From the cell containing the given text, extract its center point as (X, Y) coordinate. 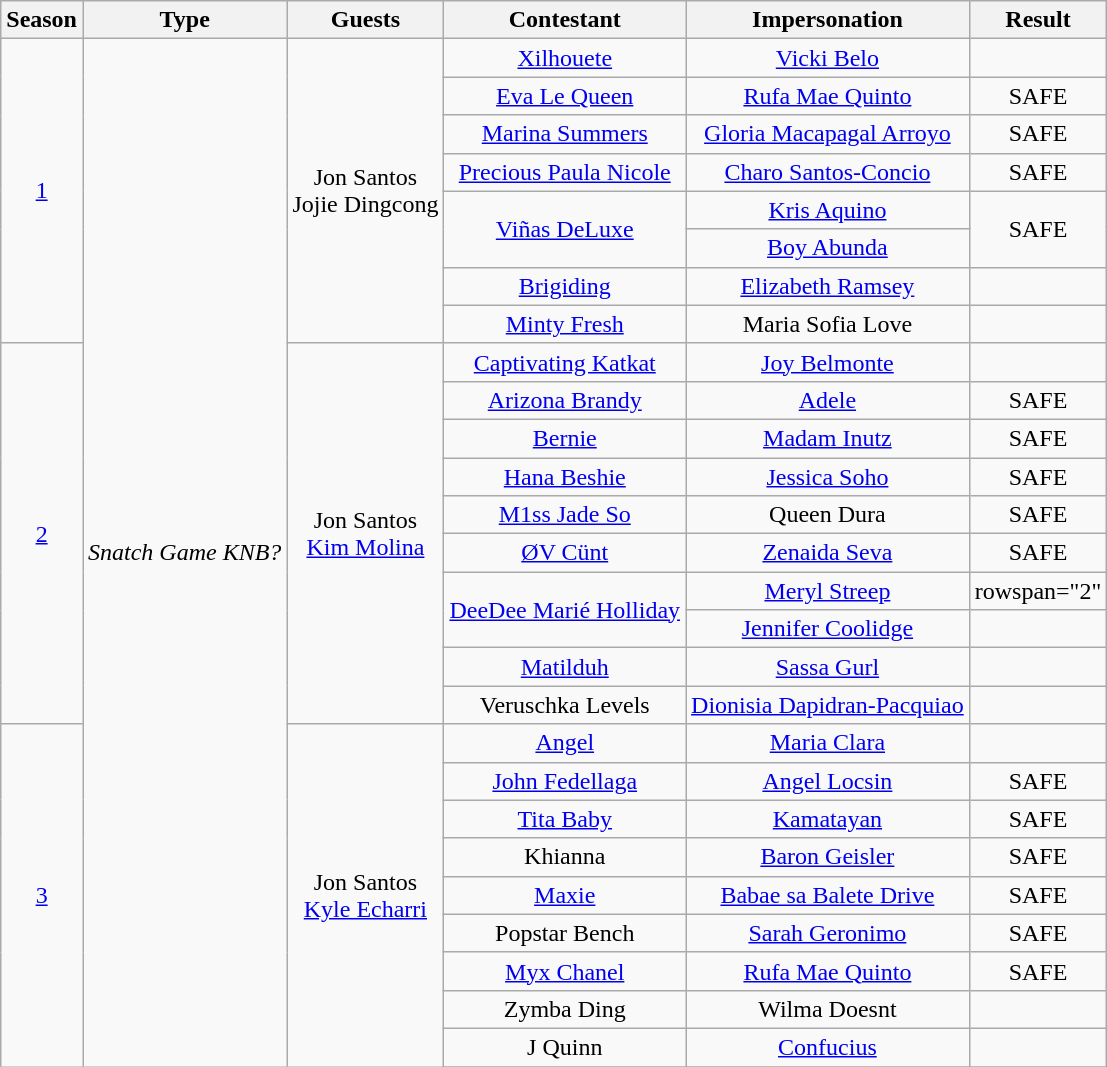
Result (1038, 20)
Season (42, 20)
ØV Cünt (565, 553)
Matilduh (565, 667)
Dionisia Dapidran-Pacquiao (828, 705)
3 (42, 896)
2 (42, 534)
Adele (828, 400)
Marina Summers (565, 134)
Maxie (565, 895)
1 (42, 191)
M1ss Jade So (565, 515)
Queen Dura (828, 515)
Contestant (565, 20)
Xilhouete (565, 58)
Wilma Doesnt (828, 1009)
Gloria Macapagal Arroyo (828, 134)
Charo Santos-Concio (828, 172)
Kris Aquino (828, 210)
Type (184, 20)
Jon SantosKyle Echarri (366, 896)
Zenaida Seva (828, 553)
J Quinn (565, 1047)
Jennifer Coolidge (828, 629)
Veruschka Levels (565, 705)
rowspan="2" (1038, 591)
Sassa Gurl (828, 667)
Viñas DeLuxe (565, 229)
Snatch Game KNB? (184, 553)
Brigiding (565, 286)
Jon SantosKim Molina (366, 534)
Jessica Soho (828, 477)
Precious Paula Nicole (565, 172)
Angel Locsin (828, 781)
Guests (366, 20)
Maria Sofia Love (828, 324)
Meryl Streep (828, 591)
Tita Baby (565, 819)
Sarah Geronimo (828, 933)
Hana Beshie (565, 477)
Babae sa Balete Drive (828, 895)
Popstar Bench (565, 933)
Boy Abunda (828, 248)
Baron Geisler (828, 857)
Captivating Katkat (565, 362)
Arizona Brandy (565, 400)
Bernie (565, 438)
Zymba Ding (565, 1009)
Maria Clara (828, 743)
Khianna (565, 857)
Impersonation (828, 20)
Minty Fresh (565, 324)
Kamatayan (828, 819)
John Fedellaga (565, 781)
Confucius (828, 1047)
Joy Belmonte (828, 362)
Jon SantosJojie Dingcong (366, 191)
Myx Chanel (565, 971)
Madam Inutz (828, 438)
DeeDee Marié Holliday (565, 610)
Angel (565, 743)
Elizabeth Ramsey (828, 286)
Eva Le Queen (565, 96)
Vicki Belo (828, 58)
